Provide the (x, y) coordinate of the cell's center where the given text is located.  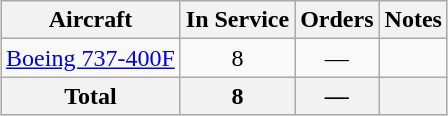
In Service (237, 20)
Notes (413, 20)
Orders (337, 20)
Total (91, 96)
Aircraft (91, 20)
Boeing 737-400F (91, 58)
